Determine the [X, Y] coordinate at the center of the cell enclosing the given text.  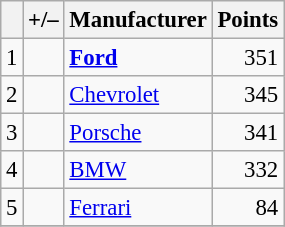
Chevrolet [138, 95]
345 [248, 95]
Manufacturer [138, 20]
Points [248, 20]
332 [248, 170]
84 [248, 208]
+/– [44, 20]
Porsche [138, 133]
Ford [138, 58]
2 [12, 95]
341 [248, 133]
351 [248, 58]
Ferrari [138, 208]
5 [12, 208]
1 [12, 58]
BMW [138, 170]
4 [12, 170]
3 [12, 133]
